Provide the (X, Y) coordinate of the cell's center where the given text is located.  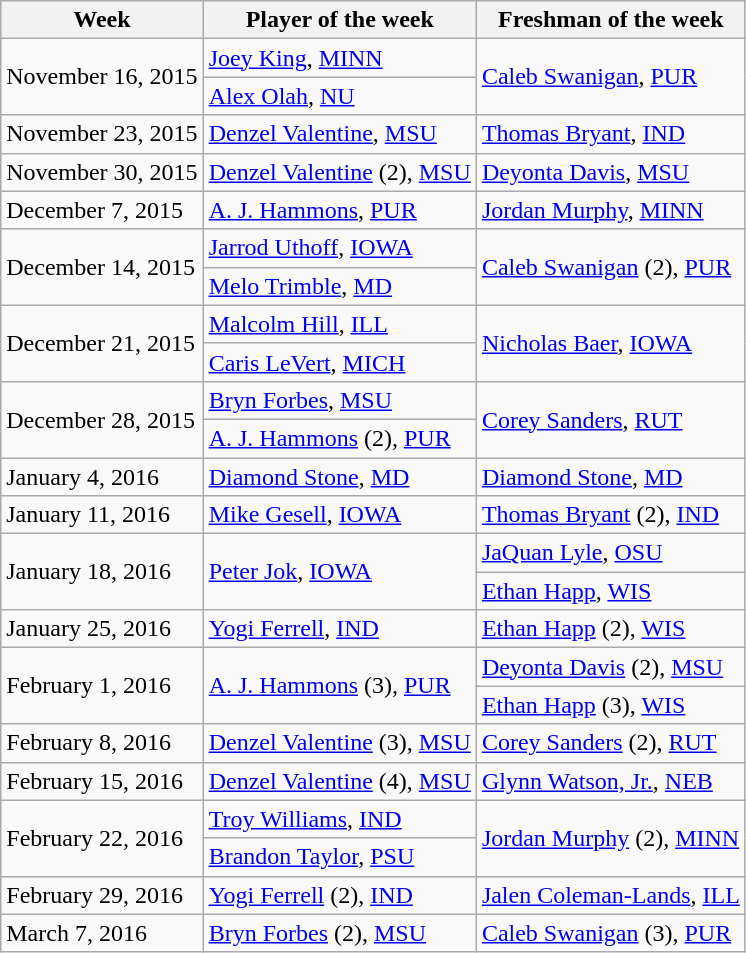
Mike Gesell, IOWA (340, 515)
Jalen Coleman-Lands, ILL (610, 895)
January 25, 2016 (102, 629)
Nicholas Baer, IOWA (610, 343)
November 16, 2015 (102, 77)
Brandon Taylor, PSU (340, 857)
Corey Sanders, RUT (610, 419)
December 14, 2015 (102, 267)
Bryn Forbes (2), MSU (340, 933)
Malcolm Hill, ILL (340, 324)
A. J. Hammons, PUR (340, 210)
Corey Sanders (2), RUT (610, 743)
Ethan Happ, WIS (610, 591)
JaQuan Lyle, OSU (610, 553)
Caleb Swanigan, PUR (610, 77)
Jordan Murphy (2), MINN (610, 838)
A. J. Hammons (3), PUR (340, 686)
November 30, 2015 (102, 172)
Peter Jok, IOWA (340, 572)
Ethan Happ (2), WIS (610, 629)
Freshman of the week (610, 20)
January 18, 2016 (102, 572)
Joey King, MINN (340, 58)
Jordan Murphy, MINN (610, 210)
January 11, 2016 (102, 515)
Thomas Bryant, IND (610, 134)
December 7, 2015 (102, 210)
February 29, 2016 (102, 895)
February 8, 2016 (102, 743)
January 4, 2016 (102, 477)
March 7, 2016 (102, 933)
Glynn Watson, Jr., NEB (610, 781)
Alex Olah, NU (340, 96)
Bryn Forbes, MSU (340, 400)
Denzel Valentine (3), MSU (340, 743)
Caleb Swanigan (2), PUR (610, 267)
February 22, 2016 (102, 838)
Ethan Happ (3), WIS (610, 705)
Denzel Valentine (2), MSU (340, 172)
Denzel Valentine (4), MSU (340, 781)
November 23, 2015 (102, 134)
February 1, 2016 (102, 686)
Melo Trimble, MD (340, 286)
February 15, 2016 (102, 781)
Week (102, 20)
Troy Williams, IND (340, 819)
Thomas Bryant (2), IND (610, 515)
Denzel Valentine, MSU (340, 134)
A. J. Hammons (2), PUR (340, 438)
Yogi Ferrell (2), IND (340, 895)
Yogi Ferrell, IND (340, 629)
December 21, 2015 (102, 343)
Caleb Swanigan (3), PUR (610, 933)
Jarrod Uthoff, IOWA (340, 248)
Player of the week (340, 20)
December 28, 2015 (102, 419)
Deyonta Davis (2), MSU (610, 667)
Caris LeVert, MICH (340, 362)
Deyonta Davis, MSU (610, 172)
